For the text-containing cell, return its midpoint in [X, Y] coordinate format. 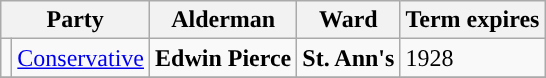
1928 [472, 58]
Edwin Pierce [224, 58]
St. Ann's [348, 58]
Conservative [81, 58]
Term expires [472, 20]
Alderman [224, 20]
Ward [348, 20]
Party [76, 20]
